Pinpoint the cell where the given text exists, returning its [X, Y] midpoint coordinate. 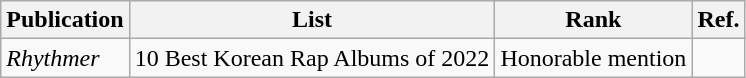
List [312, 20]
Rank [594, 20]
Rhythmer [65, 58]
10 Best Korean Rap Albums of 2022 [312, 58]
Honorable mention [594, 58]
Publication [65, 20]
Ref. [718, 20]
